Return the [X, Y] coordinate for the center point of the cell that contains the specified text.  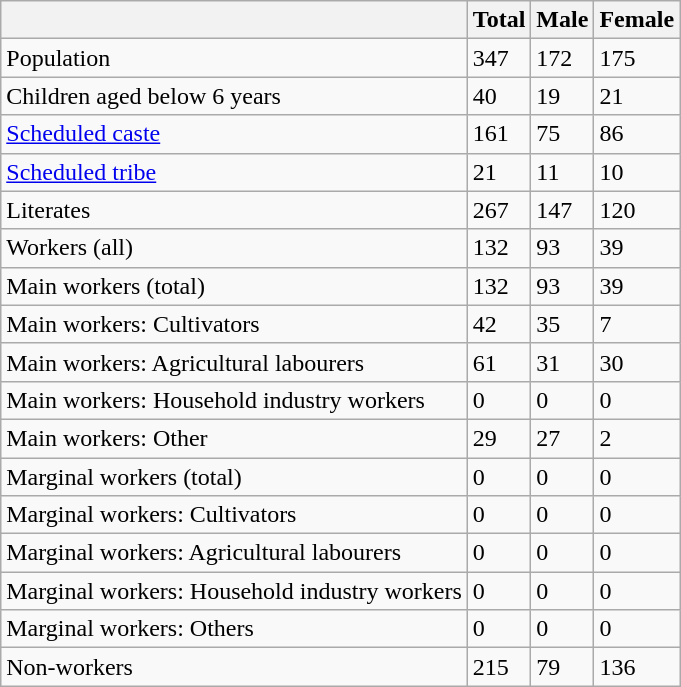
Scheduled caste [234, 134]
Workers (all) [234, 248]
Non-workers [234, 667]
10 [637, 172]
Male [562, 20]
Female [637, 20]
Main workers: Household industry workers [234, 400]
7 [637, 324]
27 [562, 438]
Main workers: Other [234, 438]
Main workers: Agricultural labourers [234, 362]
175 [637, 58]
30 [637, 362]
79 [562, 667]
347 [499, 58]
29 [499, 438]
Scheduled tribe [234, 172]
61 [499, 362]
19 [562, 96]
40 [499, 96]
Population [234, 58]
Main workers (total) [234, 286]
31 [562, 362]
215 [499, 667]
136 [637, 667]
Marginal workers: Others [234, 629]
42 [499, 324]
120 [637, 210]
2 [637, 438]
Marginal workers: Agricultural labourers [234, 553]
86 [637, 134]
267 [499, 210]
Children aged below 6 years [234, 96]
161 [499, 134]
75 [562, 134]
Literates [234, 210]
Marginal workers: Cultivators [234, 515]
Total [499, 20]
35 [562, 324]
172 [562, 58]
11 [562, 172]
Main workers: Cultivators [234, 324]
Marginal workers: Household industry workers [234, 591]
Marginal workers (total) [234, 477]
147 [562, 210]
